Return the (x, y) coordinate for the center point of the cell that contains the specified text.  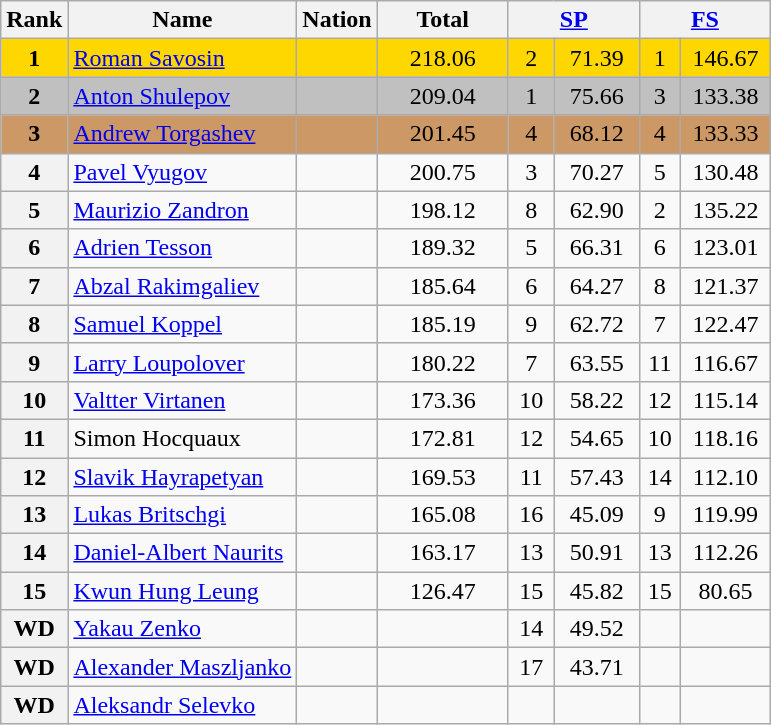
Larry Loupolover (182, 362)
Daniel-Albert Naurits (182, 553)
180.22 (442, 362)
185.19 (442, 324)
172.81 (442, 438)
218.06 (442, 58)
201.45 (442, 134)
Alexander Maszljanko (182, 667)
135.22 (725, 210)
122.47 (725, 324)
54.65 (596, 438)
71.39 (596, 58)
80.65 (725, 591)
209.04 (442, 96)
200.75 (442, 172)
133.38 (725, 96)
126.47 (442, 591)
165.08 (442, 515)
189.32 (442, 248)
63.55 (596, 362)
Name (182, 20)
173.36 (442, 400)
Total (442, 20)
146.67 (725, 58)
70.27 (596, 172)
Maurizio Zandron (182, 210)
185.64 (442, 286)
Rank (34, 20)
163.17 (442, 553)
119.99 (725, 515)
Andrew Torgashev (182, 134)
Pavel Vyugov (182, 172)
Simon Hocquaux (182, 438)
57.43 (596, 477)
Lukas Britschgi (182, 515)
198.12 (442, 210)
130.48 (725, 172)
75.66 (596, 96)
116.67 (725, 362)
118.16 (725, 438)
Aleksandr Selevko (182, 705)
Kwun Hung Leung (182, 591)
112.26 (725, 553)
66.31 (596, 248)
121.37 (725, 286)
169.53 (442, 477)
68.12 (596, 134)
Anton Shulepov (182, 96)
Adrien Tesson (182, 248)
43.71 (596, 667)
50.91 (596, 553)
133.33 (725, 134)
112.10 (725, 477)
45.82 (596, 591)
Valtter Virtanen (182, 400)
17 (531, 667)
58.22 (596, 400)
64.27 (596, 286)
Slavik Hayrapetyan (182, 477)
FS (704, 20)
16 (531, 515)
Samuel Koppel (182, 324)
49.52 (596, 629)
Yakau Zenko (182, 629)
62.72 (596, 324)
62.90 (596, 210)
Abzal Rakimgaliev (182, 286)
115.14 (725, 400)
Roman Savosin (182, 58)
123.01 (725, 248)
SP (574, 20)
Nation (337, 20)
45.09 (596, 515)
